Identify which cell holds the provided text, then report its (x, y) central coordinate. 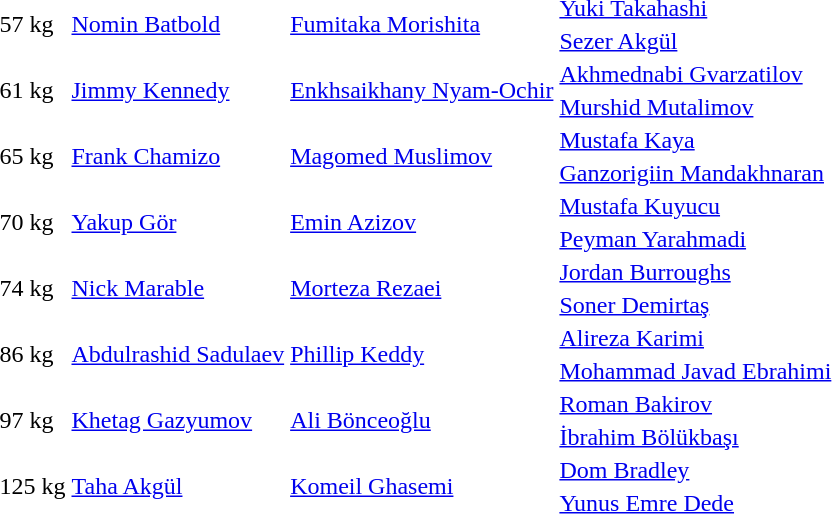
Emin Azizov (422, 222)
Abdulrashid Sadulaev (178, 354)
Frank Chamizo (178, 156)
Ali Bönceoğlu (422, 420)
Nick Marable (178, 288)
Jimmy Kennedy (178, 90)
Phillip Keddy (422, 354)
Yakup Gör (178, 222)
Magomed Muslimov (422, 156)
Khetag Gazyumov (178, 420)
Morteza Rezaei (422, 288)
Enkhsaikhany Nyam-Ochir (422, 90)
